Return the (X, Y) coordinate for the center point of the cell that contains the specified text.  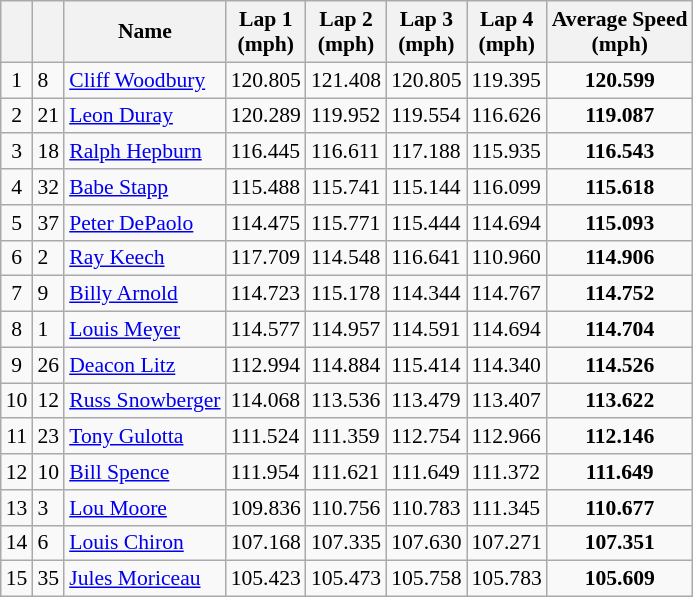
111.621 (346, 472)
Lap 2(mph) (346, 32)
111.954 (266, 472)
37 (48, 223)
105.473 (346, 579)
114.957 (346, 330)
Cliff Woodbury (144, 80)
111.524 (266, 437)
113.536 (346, 401)
114.752 (620, 294)
Bill Spence (144, 472)
114.723 (266, 294)
Peter DePaolo (144, 223)
11 (17, 437)
113.622 (620, 401)
Ray Keech (144, 258)
Russ Snowberger (144, 401)
116.611 (346, 152)
115.935 (506, 152)
112.966 (506, 437)
119.395 (506, 80)
4 (17, 187)
15 (17, 579)
114.344 (426, 294)
115.093 (620, 223)
115.771 (346, 223)
116.626 (506, 116)
119.554 (426, 116)
105.423 (266, 579)
35 (48, 579)
110.756 (346, 508)
114.704 (620, 330)
115.144 (426, 187)
105.609 (620, 579)
111.345 (506, 508)
Ralph Hepburn (144, 152)
Babe Stapp (144, 187)
114.068 (266, 401)
105.783 (506, 579)
107.335 (346, 543)
Lou Moore (144, 508)
18 (48, 152)
Lap 3(mph) (426, 32)
Louis Meyer (144, 330)
116.099 (506, 187)
121.408 (346, 80)
114.526 (620, 365)
26 (48, 365)
Average Speed(mph) (620, 32)
110.960 (506, 258)
120.599 (620, 80)
Leon Duray (144, 116)
112.994 (266, 365)
Jules Moriceau (144, 579)
113.407 (506, 401)
Name (144, 32)
32 (48, 187)
105.758 (426, 579)
113.479 (426, 401)
21 (48, 116)
114.591 (426, 330)
115.444 (426, 223)
119.087 (620, 116)
114.767 (506, 294)
13 (17, 508)
110.677 (620, 508)
116.445 (266, 152)
120.289 (266, 116)
114.577 (266, 330)
115.488 (266, 187)
114.340 (506, 365)
114.884 (346, 365)
112.146 (620, 437)
Lap 4(mph) (506, 32)
115.178 (346, 294)
114.475 (266, 223)
111.359 (346, 437)
111.372 (506, 472)
107.351 (620, 543)
114.906 (620, 258)
116.641 (426, 258)
7 (17, 294)
107.168 (266, 543)
115.618 (620, 187)
117.709 (266, 258)
5 (17, 223)
Tony Gulotta (144, 437)
114.548 (346, 258)
115.741 (346, 187)
Lap 1(mph) (266, 32)
110.783 (426, 508)
112.754 (426, 437)
14 (17, 543)
107.271 (506, 543)
117.188 (426, 152)
Deacon Litz (144, 365)
Billy Arnold (144, 294)
23 (48, 437)
109.836 (266, 508)
Louis Chiron (144, 543)
107.630 (426, 543)
115.414 (426, 365)
119.952 (346, 116)
116.543 (620, 152)
